From the cell containing the given text, extract its center point as (x, y) coordinate. 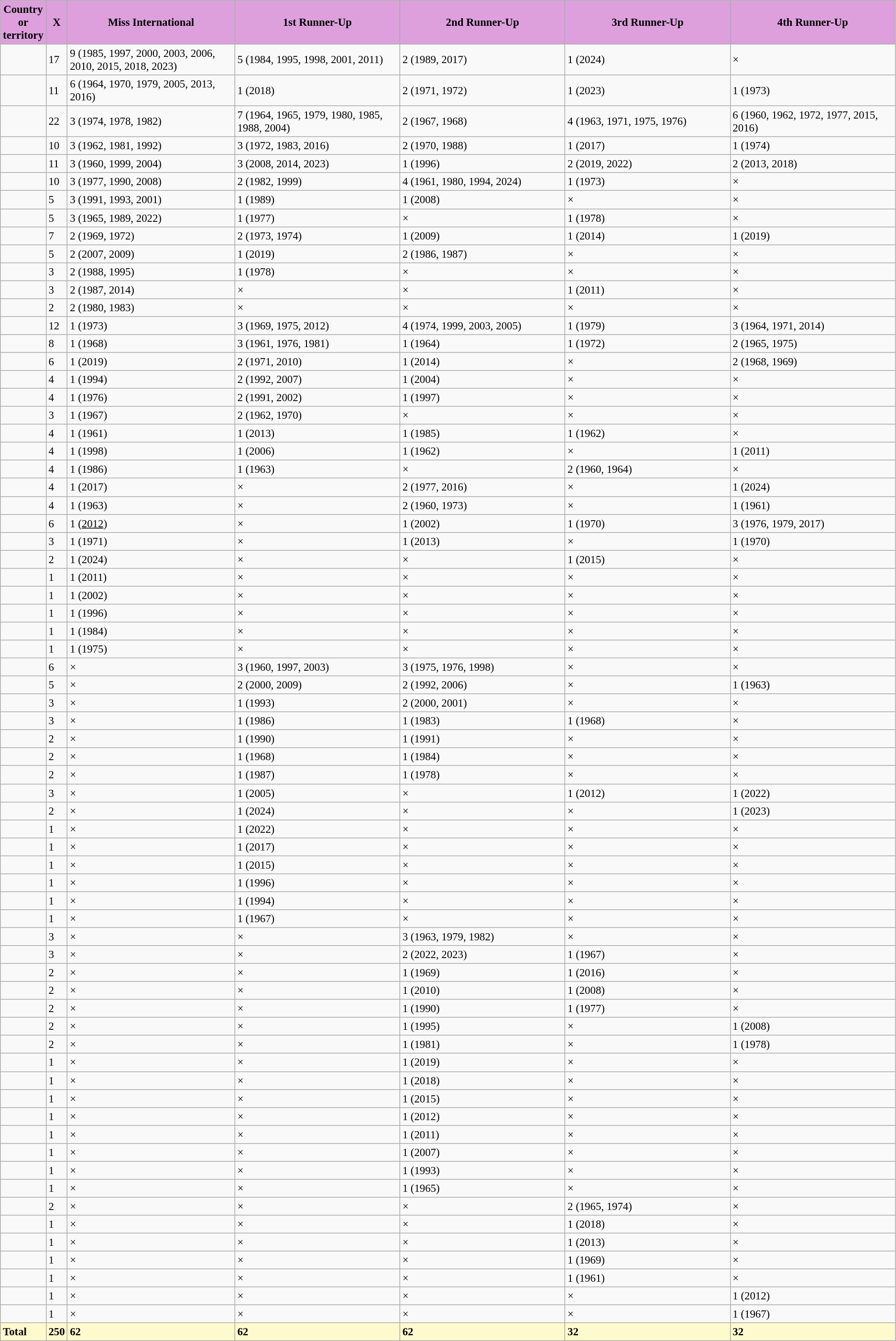
3 (1963, 1979, 1982) (482, 937)
1 (1971) (151, 541)
17 (56, 60)
1 (1972) (647, 344)
1 (2016) (647, 973)
4 (1974, 1999, 2003, 2005) (482, 326)
1 (1991) (482, 739)
22 (56, 121)
Miss International (151, 22)
7 (56, 236)
1 (1981) (482, 1045)
3 (1960, 1997, 2003) (317, 667)
2 (1965, 1975) (813, 344)
1 (2010) (482, 991)
1 (1997) (482, 398)
1 (2005) (317, 793)
2 (1968, 1969) (813, 361)
2 (1969, 1972) (151, 236)
Country or territory (23, 22)
1 (1985) (482, 434)
2 (2022, 2023) (482, 955)
3 (1965, 1989, 2022) (151, 218)
3rd Runner-Up (647, 22)
2 (1989, 2017) (482, 60)
3 (1976, 1979, 2017) (813, 523)
2 (1971, 2010) (317, 361)
2 (1988, 1995) (151, 272)
9 (1985, 1997, 2000, 2003, 2006, 2010, 2015, 2018, 2023) (151, 60)
1 (1976) (151, 398)
3 (1961, 1976, 1981) (317, 344)
2 (1986, 1987) (482, 254)
6 (1960, 1962, 1972, 1977, 2015, 2016) (813, 121)
2 (1970, 1988) (482, 146)
2 (1992, 2007) (317, 380)
2 (1960, 1964) (647, 469)
3 (1975, 1976, 1998) (482, 667)
3 (1991, 1993, 2001) (151, 200)
2 (1967, 1968) (482, 121)
1 (2007) (482, 1153)
1 (1998) (151, 451)
2 (1962, 1970) (317, 415)
2 (2000, 2001) (482, 703)
6 (1964, 1970, 1979, 2005, 2013, 2016) (151, 91)
1 (1983) (482, 721)
2 (1980, 1983) (151, 308)
2 (1992, 2006) (482, 685)
3 (1977, 1990, 2008) (151, 182)
2 (1987, 2014) (151, 290)
12 (56, 326)
2nd Runner-Up (482, 22)
8 (56, 344)
2 (1977, 2016) (482, 488)
2 (1982, 1999) (317, 182)
3 (2008, 2014, 2023) (317, 164)
3 (1969, 1975, 2012) (317, 326)
3 (1960, 1999, 2004) (151, 164)
2 (1991, 2002) (317, 398)
1 (1989) (317, 200)
1 (1974) (813, 146)
1 (1995) (482, 1026)
4 (1963, 1971, 1975, 1976) (647, 121)
1 (1979) (647, 326)
1st Runner-Up (317, 22)
2 (2000, 2009) (317, 685)
1 (2009) (482, 236)
2 (2007, 2009) (151, 254)
2 (2013, 2018) (813, 164)
4 (1961, 1980, 1994, 2024) (482, 182)
3 (1974, 1978, 1982) (151, 121)
4th Runner-Up (813, 22)
1 (1965) (482, 1188)
3 (1972, 1983, 2016) (317, 146)
5 (1984, 1995, 1998, 2001, 2011) (317, 60)
2 (1973, 1974) (317, 236)
1 (2004) (482, 380)
1 (1964) (482, 344)
1 (1975) (151, 649)
3 (1962, 1981, 1992) (151, 146)
2 (1965, 1974) (647, 1206)
1 (2006) (317, 451)
2 (2019, 2022) (647, 164)
3 (1964, 1971, 2014) (813, 326)
1 (1987) (317, 775)
2 (1960, 1973) (482, 505)
X (56, 22)
7 (1964, 1965, 1979, 1980, 1985, 1988, 2004) (317, 121)
2 (1971, 1972) (482, 91)
